Output the (x, y) coordinate of the center of the cell containing the given text.  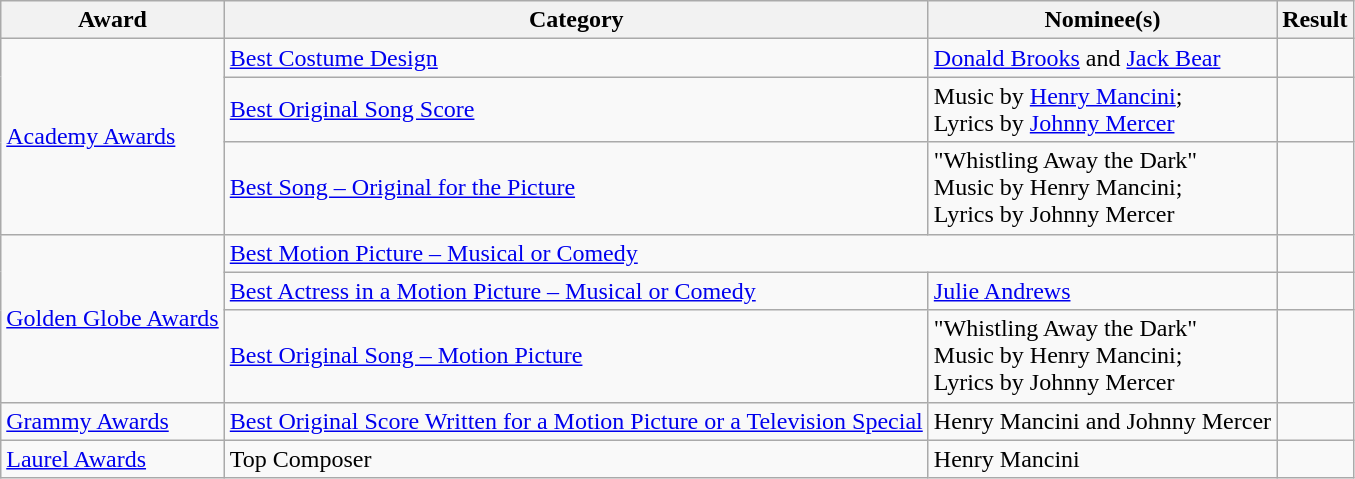
Category (576, 20)
Laurel Awards (113, 459)
Award (113, 20)
Best Original Song Score (576, 110)
Grammy Awards (113, 421)
Best Original Score Written for a Motion Picture or a Television Special (576, 421)
Music by Henry Mancini; Lyrics by Johnny Mercer (1102, 110)
Donald Brooks and Jack Bear (1102, 58)
Best Motion Picture – Musical or Comedy (750, 253)
Academy Awards (113, 136)
Golden Globe Awards (113, 318)
Julie Andrews (1102, 291)
Result (1315, 20)
Nominee(s) (1102, 20)
Best Costume Design (576, 58)
Best Song – Original for the Picture (576, 188)
Top Composer (576, 459)
Best Original Song – Motion Picture (576, 356)
Henry Mancini (1102, 459)
Best Actress in a Motion Picture – Musical or Comedy (576, 291)
Henry Mancini and Johnny Mercer (1102, 421)
